Pinpoint the cell where the given text exists, returning its [x, y] midpoint coordinate. 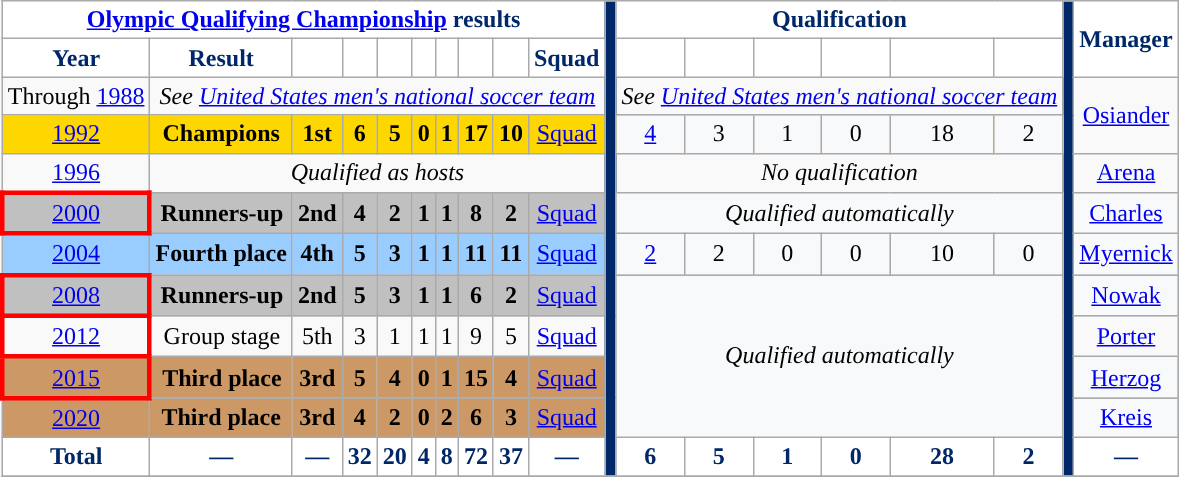
Fourth place [221, 254]
Qualified as hosts [378, 173]
72 [476, 456]
17 [476, 134]
2015 [76, 378]
Myernick [1126, 254]
Manager [1126, 39]
Total [76, 456]
2020 [76, 418]
18 [942, 134]
Charles [1126, 214]
4th [317, 254]
Kreis [1126, 418]
Result [221, 58]
Qualification [840, 20]
1st [317, 134]
Osiander [1126, 115]
32 [360, 456]
37 [510, 456]
Group stage [221, 336]
Porter [1126, 336]
20 [394, 456]
5th [317, 336]
2000 [76, 214]
Year [76, 58]
1996 [76, 173]
1992 [76, 134]
Through 1988 [76, 96]
Olympic Qualifying Championship results [304, 20]
28 [942, 456]
2008 [76, 296]
9 [476, 336]
2004 [76, 254]
15 [476, 378]
Herzog [1126, 378]
Arena [1126, 173]
No qualification [840, 173]
Champions [221, 134]
Nowak [1126, 296]
2012 [76, 336]
